Capture the cell that displays the provided text and extract its (x, y) central coordinate. 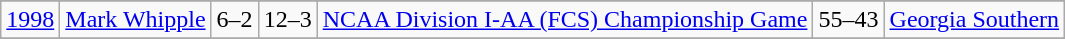
55–43 (848, 20)
1998 (30, 20)
NCAA Division I-AA (FCS) Championship Game (565, 20)
6–2 (234, 20)
12–3 (288, 20)
Georgia Southern (974, 20)
Mark Whipple (136, 20)
